Find where the given text appears and provide that cell's center as [x, y] coordinate. 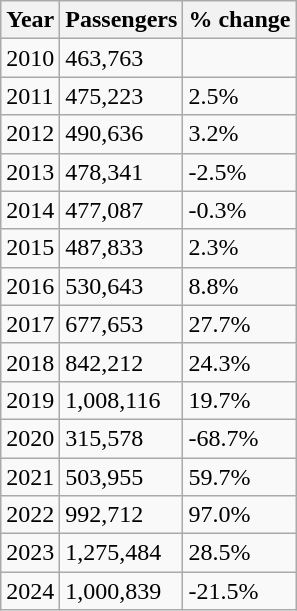
24.3% [240, 362]
2.5% [240, 96]
97.0% [240, 515]
487,833 [122, 248]
28.5% [240, 553]
2020 [30, 438]
530,643 [122, 286]
2018 [30, 362]
2016 [30, 286]
463,763 [122, 58]
2021 [30, 477]
27.7% [240, 324]
2.3% [240, 248]
477,087 [122, 210]
2013 [30, 172]
2014 [30, 210]
2024 [30, 591]
2023 [30, 553]
2011 [30, 96]
478,341 [122, 172]
19.7% [240, 400]
2022 [30, 515]
-0.3% [240, 210]
2010 [30, 58]
2017 [30, 324]
-2.5% [240, 172]
842,212 [122, 362]
Year [30, 20]
% change [240, 20]
2012 [30, 134]
-68.7% [240, 438]
59.7% [240, 477]
2019 [30, 400]
677,653 [122, 324]
1,000,839 [122, 591]
1,008,116 [122, 400]
503,955 [122, 477]
992,712 [122, 515]
2015 [30, 248]
3.2% [240, 134]
1,275,484 [122, 553]
475,223 [122, 96]
-21.5% [240, 591]
315,578 [122, 438]
490,636 [122, 134]
Passengers [122, 20]
8.8% [240, 286]
